Scan for the cell matching the given text and deliver its (X, Y) coordinate at center. 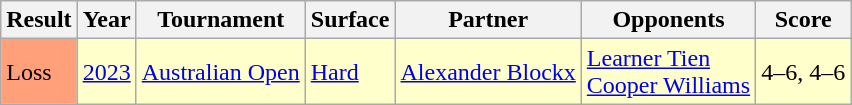
Surface (350, 20)
Result (39, 20)
Learner Tien Cooper Williams (668, 72)
Score (804, 20)
2023 (106, 72)
Tournament (220, 20)
Opponents (668, 20)
Partner (488, 20)
Alexander Blockx (488, 72)
Hard (350, 72)
Year (106, 20)
Loss (39, 72)
4–6, 4–6 (804, 72)
Australian Open (220, 72)
